Capture the cell that displays the provided text and extract its [x, y] central coordinate. 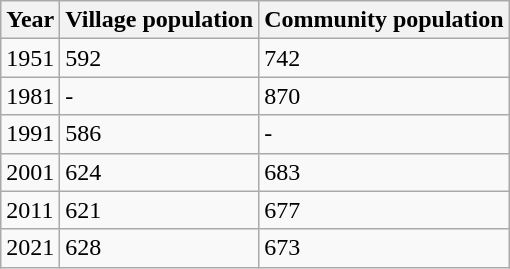
2011 [30, 210]
624 [160, 172]
677 [384, 210]
592 [160, 58]
1951 [30, 58]
621 [160, 210]
673 [384, 248]
2021 [30, 248]
870 [384, 96]
1981 [30, 96]
Village population [160, 20]
Community population [384, 20]
1991 [30, 134]
683 [384, 172]
628 [160, 248]
2001 [30, 172]
586 [160, 134]
Year [30, 20]
742 [384, 58]
